For the text-containing cell, return its midpoint in (x, y) coordinate format. 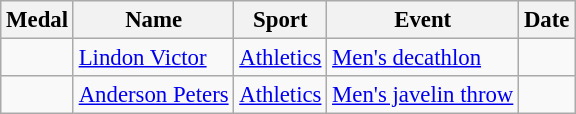
Date (547, 20)
Men's javelin throw (423, 95)
Lindon Victor (154, 58)
Anderson Peters (154, 95)
Sport (280, 20)
Men's decathlon (423, 58)
Name (154, 20)
Medal (38, 20)
Event (423, 20)
